Return (X, Y) of the center of cell containing provided text 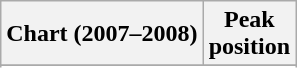
Peakposition (249, 34)
Chart (2007–2008) (102, 34)
